Capture the cell that displays the provided text and extract its [X, Y] central coordinate. 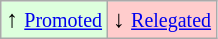
↓ Relegated [162, 20]
↑ Promoted [54, 20]
